Extract the [x, y] coordinate from the center of the cell holding the provided text.  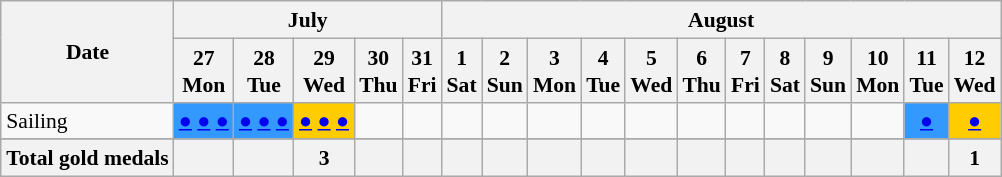
Date [87, 52]
6Thu [702, 70]
7Fri [746, 70]
30Thu [378, 70]
29Wed [324, 70]
Total gold medals [87, 158]
5Wed [651, 70]
1 [975, 158]
3 [324, 158]
July [308, 20]
10Mon [878, 70]
2Sun [505, 70]
4Tue [603, 70]
1Sat [462, 70]
12Wed [975, 70]
9Sun [828, 70]
August [722, 20]
8Sat [785, 70]
28Tue [264, 70]
3Mon [554, 70]
27Mon [204, 70]
11Tue [926, 70]
31Fri [422, 70]
Sailing [87, 120]
